For the text-containing cell, return its midpoint in (X, Y) coordinate format. 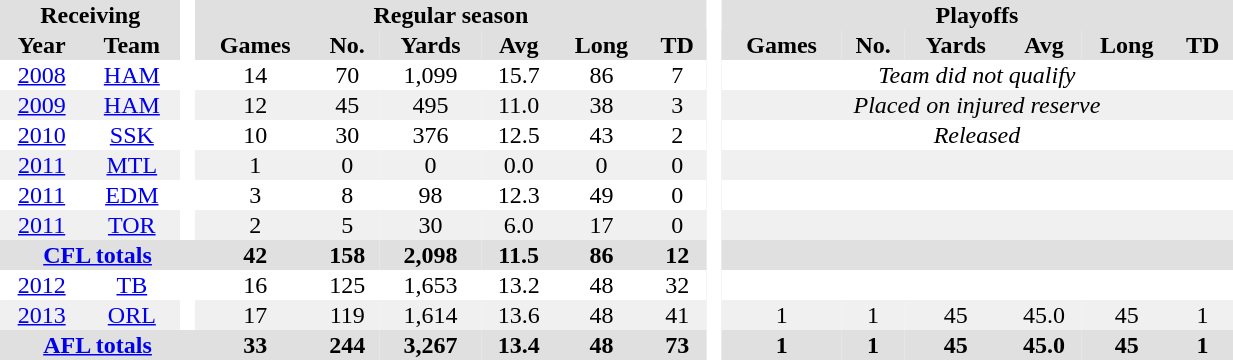
38 (601, 105)
2008 (42, 75)
5 (347, 225)
13.4 (518, 345)
0.0 (518, 165)
2012 (42, 285)
7 (676, 75)
Regular season (451, 15)
EDM (132, 195)
Team (132, 45)
3,267 (430, 345)
AFL totals (98, 345)
2009 (42, 105)
15.7 (518, 75)
495 (430, 105)
TOR (132, 225)
Placed on injured reserve (978, 105)
70 (347, 75)
ORL (132, 315)
73 (676, 345)
16 (255, 285)
11.5 (518, 255)
376 (430, 135)
6.0 (518, 225)
2013 (42, 315)
12.5 (518, 135)
244 (347, 345)
Year (42, 45)
43 (601, 135)
12.3 (518, 195)
13.2 (518, 285)
1,099 (430, 75)
119 (347, 315)
10 (255, 135)
Team did not qualify (978, 75)
1,653 (430, 285)
158 (347, 255)
32 (676, 285)
CFL totals (98, 255)
41 (676, 315)
Released (978, 135)
MTL (132, 165)
8 (347, 195)
42 (255, 255)
2010 (42, 135)
Receiving (90, 15)
1,614 (430, 315)
13.6 (518, 315)
33 (255, 345)
11.0 (518, 105)
49 (601, 195)
SSK (132, 135)
TB (132, 285)
14 (255, 75)
Playoffs (978, 15)
98 (430, 195)
125 (347, 285)
2,098 (430, 255)
